Return (X, Y) of the center of cell containing provided text 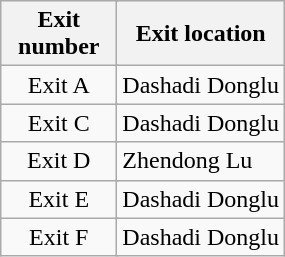
Exit A (59, 85)
Zhendong Lu (201, 161)
Exit location (201, 34)
Exit C (59, 123)
Exit E (59, 199)
Exit D (59, 161)
Exit number (59, 34)
Exit F (59, 237)
